Return (x, y) of the center of cell containing provided text 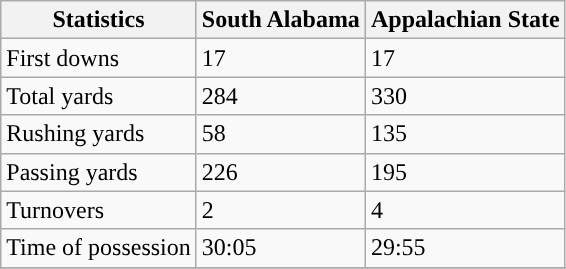
Turnovers (99, 210)
4 (465, 210)
135 (465, 134)
Passing yards (99, 172)
2 (280, 210)
29:55 (465, 248)
195 (465, 172)
Appalachian State (465, 20)
Statistics (99, 20)
284 (280, 96)
Rushing yards (99, 134)
330 (465, 96)
First downs (99, 58)
Time of possession (99, 248)
South Alabama (280, 20)
58 (280, 134)
Total yards (99, 96)
226 (280, 172)
30:05 (280, 248)
